Locate the cell with the specified text and output its [x, y] center coordinate. 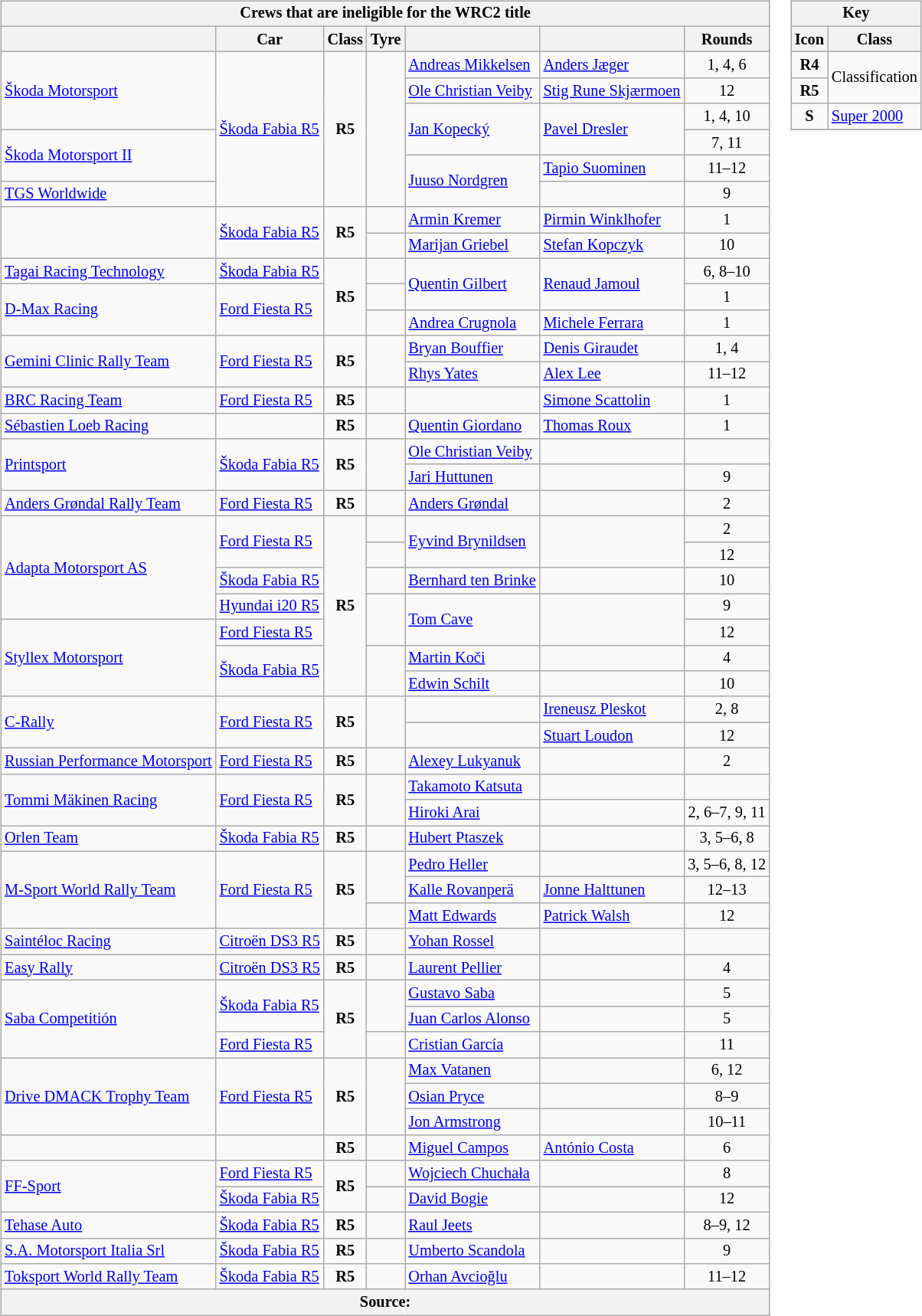
6 [727, 1148]
Max Vatanen [472, 1071]
Rhys Yates [472, 375]
12–13 [727, 890]
Drive DMACK Trophy Team [108, 1097]
Sébastien Loeb Racing [108, 426]
Classification [875, 78]
3, 5–6, 8, 12 [727, 864]
Stefan Kopczyk [613, 246]
11 [727, 1045]
Cristian García [472, 1045]
Pirmin Winklhofer [613, 220]
Adapta Motorsport AS [108, 568]
Alexey Lukyanuk [472, 761]
Laurent Pellier [472, 967]
Stuart Loudon [613, 735]
S [809, 116]
8–9, 12 [727, 1225]
FF-Sport [108, 1186]
Hiroki Arai [472, 813]
Juuso Nordgren [472, 181]
C-Rally [108, 722]
Anders Grøndal [472, 503]
Jonne Halttunen [613, 890]
Škoda Motorsport [108, 90]
Tommi Mäkinen Racing [108, 800]
Orlen Team [108, 839]
1, 4, 10 [727, 116]
8–9 [727, 1096]
Tom Cave [472, 619]
Michele Ferrara [613, 323]
Tehase Auto [108, 1225]
M-Sport World Rally Team [108, 890]
7, 11 [727, 142]
Saintéloc Racing [108, 941]
Jari Huttunen [472, 477]
Škoda Motorsport II [108, 155]
Gemini Clinic Rally Team [108, 362]
Armin Kremer [472, 220]
Miguel Campos [472, 1148]
Osian Pryce [472, 1096]
R4 [809, 65]
Crews that are ineligible for the WRC2 title [385, 14]
Yohan Rossel [472, 941]
Jon Armstrong [472, 1122]
Rounds [727, 39]
Easy Rally [108, 967]
Bryan Bouffier [472, 349]
2, 8 [727, 709]
Bernhard ten Brinke [472, 581]
S.A. Motorsport Italia Srl [108, 1251]
Jan Kopecký [472, 129]
2, 6–7, 9, 11 [727, 813]
Gustavo Saba [472, 994]
António Costa [613, 1148]
Denis Giraudet [613, 349]
Ireneusz Pleskot [613, 709]
Thomas Roux [613, 426]
TGS Worldwide [108, 194]
Orhan Avcioğlu [472, 1277]
Kalle Rovanperä [472, 890]
10–11 [727, 1122]
Juan Carlos Alonso [472, 1019]
6, 8–10 [727, 271]
Icon [809, 39]
Matt Edwards [472, 916]
Eyvind Brynildsen [472, 542]
Printsport [108, 464]
Stig Rune Skjærmoen [613, 91]
Wojciech Chuchała [472, 1174]
Takamoto Katsuta [472, 787]
Pedro Heller [472, 864]
Super 2000 [875, 116]
Source: [385, 1302]
Tyre [386, 39]
Raul Jeets [472, 1225]
Anders Grøndal Rally Team [108, 503]
Quentin Gilbert [472, 283]
D-Max Racing [108, 309]
Russian Performance Motorsport [108, 761]
David Bogie [472, 1200]
Saba Competitión [108, 1019]
Alex Lee [613, 375]
Andrea Crugnola [472, 323]
Simone Scattolin [613, 400]
Hyundai i20 R5 [270, 607]
Andreas Mikkelsen [472, 65]
6, 12 [727, 1071]
Hubert Ptaszek [472, 839]
Umberto Scandola [472, 1251]
1, 4, 6 [727, 65]
Tapio Suominen [613, 169]
Patrick Walsh [613, 916]
Key [856, 14]
Marijan Griebel [472, 246]
Quentin Giordano [472, 426]
Car [270, 39]
Martin Koči [472, 658]
1, 4 [727, 349]
Styllex Motorsport [108, 657]
8 [727, 1174]
Toksport World Rally Team [108, 1277]
BRC Racing Team [108, 400]
Edwin Schilt [472, 684]
Pavel Dresler [613, 129]
Renaud Jamoul [613, 283]
Anders Jæger [613, 65]
3, 5–6, 8 [727, 839]
Tagai Racing Technology [108, 271]
